Locate the cell with the specified text and output its [X, Y] center coordinate. 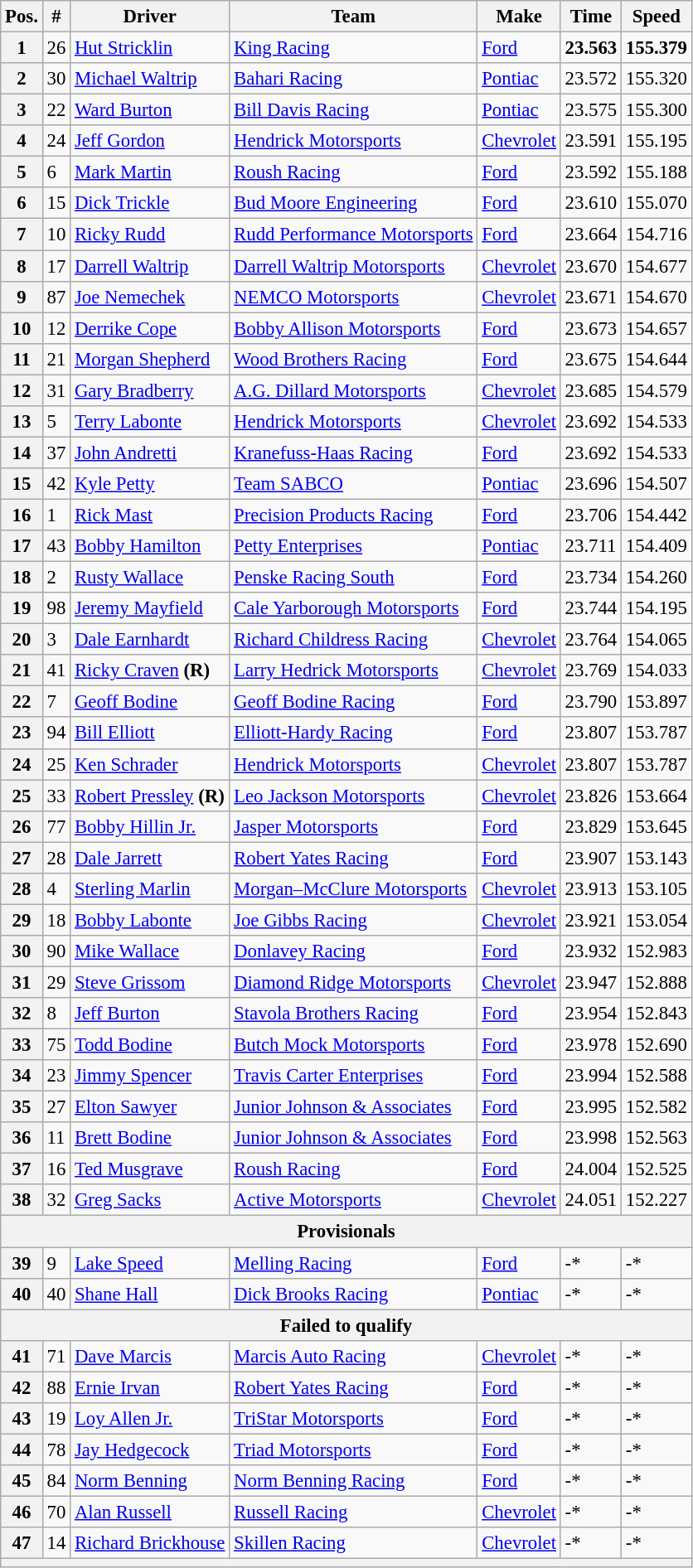
23.575 [590, 110]
Jeff Gordon [150, 141]
Joe Nemechek [150, 297]
23.711 [590, 546]
NEMCO Motorsports [353, 297]
Kyle Petty [150, 484]
153.645 [657, 826]
155.195 [657, 141]
Diamond Ridge Motorsports [353, 982]
20 [22, 640]
153.054 [657, 920]
Michael Waltrip [150, 79]
23.932 [590, 951]
Bobby Labonte [150, 920]
23.907 [590, 858]
23.591 [590, 141]
Geoff Bodine [150, 702]
71 [56, 1356]
23.696 [590, 484]
23.744 [590, 608]
153.897 [657, 702]
23.913 [590, 889]
Sterling Marlin [150, 889]
Jasper Motorsports [353, 826]
Terry Labonte [150, 422]
Steve Grissom [150, 982]
Triad Motorsports [353, 1449]
Elton Sawyer [150, 1107]
Speed [657, 17]
Ward Burton [150, 110]
Bobby Allison Motorsports [353, 328]
23.978 [590, 1045]
Bud Moore Engineering [353, 203]
Elliott-Hardy Racing [353, 733]
154.677 [657, 266]
Ken Schrader [150, 764]
Butch Mock Motorsports [353, 1045]
34 [22, 1076]
John Andretti [150, 452]
Make [519, 17]
23.954 [590, 1014]
Dave Marcis [150, 1356]
Greg Sacks [150, 1201]
154.195 [657, 608]
23.671 [590, 297]
Pos. [22, 17]
23.563 [590, 48]
87 [56, 297]
Stavola Brothers Racing [353, 1014]
23.675 [590, 359]
Derrike Cope [150, 328]
Todd Bodine [150, 1045]
36 [22, 1138]
24.051 [590, 1201]
88 [56, 1387]
Jimmy Spencer [150, 1076]
23.826 [590, 796]
Time [590, 17]
23.610 [590, 203]
155.320 [657, 79]
Kranefuss-Haas Racing [353, 452]
Richard Brickhouse [150, 1543]
A.G. Dillard Motorsports [353, 390]
75 [56, 1045]
154.260 [657, 578]
Dick Brooks Racing [353, 1294]
Hut Stricklin [150, 48]
154.670 [657, 297]
# [56, 17]
Leo Jackson Motorsports [353, 796]
Rick Mast [150, 515]
152.843 [657, 1014]
23.670 [590, 266]
23.995 [590, 1107]
94 [56, 733]
Bobby Hillin Jr. [150, 826]
Provisionals [346, 1232]
Cale Yarborough Motorsports [353, 608]
King Racing [353, 48]
154.579 [657, 390]
154.442 [657, 515]
98 [56, 608]
152.588 [657, 1076]
Marcis Auto Racing [353, 1356]
153.664 [657, 796]
152.582 [657, 1107]
23.829 [590, 826]
Dick Trickle [150, 203]
23.921 [590, 920]
47 [22, 1543]
152.525 [657, 1169]
46 [22, 1512]
13 [22, 422]
Jeremy Mayfield [150, 608]
Loy Allen Jr. [150, 1419]
Precision Products Racing [353, 515]
155.070 [657, 203]
Morgan Shepherd [150, 359]
Driver [150, 17]
Larry Hedrick Motorsports [353, 670]
77 [56, 826]
155.379 [657, 48]
Lake Speed [150, 1263]
154.409 [657, 546]
Ernie Irvan [150, 1387]
155.300 [657, 110]
23.764 [590, 640]
152.690 [657, 1045]
Rudd Performance Motorsports [353, 235]
154.033 [657, 670]
90 [56, 951]
152.227 [657, 1201]
Darrell Waltrip Motorsports [353, 266]
Geoff Bodine Racing [353, 702]
23.673 [590, 328]
Brett Bodine [150, 1138]
Ted Musgrave [150, 1169]
Mark Martin [150, 172]
Team [353, 17]
78 [56, 1449]
Robert Pressley (R) [150, 796]
Alan Russell [150, 1512]
Darrell Waltrip [150, 266]
152.983 [657, 951]
Richard Childress Racing [353, 640]
TriStar Motorsports [353, 1419]
35 [22, 1107]
23.790 [590, 702]
Bahari Racing [353, 79]
Russell Racing [353, 1512]
153.143 [657, 858]
Shane Hall [150, 1294]
Rusty Wallace [150, 578]
Mike Wallace [150, 951]
39 [22, 1263]
Skillen Racing [353, 1543]
152.888 [657, 982]
38 [22, 1201]
45 [22, 1481]
Failed to qualify [346, 1325]
23.572 [590, 79]
23.994 [590, 1076]
Dale Earnhardt [150, 640]
154.716 [657, 235]
23.998 [590, 1138]
Morgan–McClure Motorsports [353, 889]
154.507 [657, 484]
23.664 [590, 235]
Penske Racing South [353, 578]
154.644 [657, 359]
Dale Jarrett [150, 858]
23.947 [590, 982]
Bill Davis Racing [353, 110]
24.004 [590, 1169]
153.105 [657, 889]
Donlavey Racing [353, 951]
Joe Gibbs Racing [353, 920]
Ricky Craven (R) [150, 670]
Wood Brothers Racing [353, 359]
44 [22, 1449]
Jeff Burton [150, 1014]
Melling Racing [353, 1263]
23.769 [590, 670]
Gary Bradberry [150, 390]
Travis Carter Enterprises [353, 1076]
Team SABCO [353, 484]
154.065 [657, 640]
Bill Elliott [150, 733]
152.563 [657, 1138]
Norm Benning [150, 1481]
Active Motorsports [353, 1201]
Petty Enterprises [353, 546]
Jay Hedgecock [150, 1449]
154.657 [657, 328]
Bobby Hamilton [150, 546]
23.685 [590, 390]
23.734 [590, 578]
Norm Benning Racing [353, 1481]
155.188 [657, 172]
23.592 [590, 172]
Ricky Rudd [150, 235]
23.706 [590, 515]
70 [56, 1512]
84 [56, 1481]
